Find where the given text appears and provide that cell's center as [X, Y] coordinate. 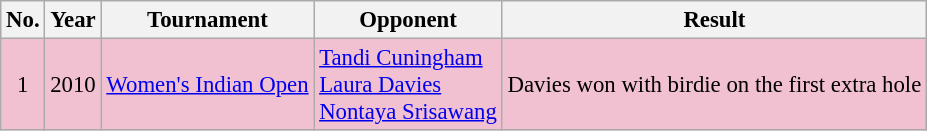
Davies won with birdie on the first extra hole [714, 85]
Tournament [208, 20]
Opponent [408, 20]
Year [73, 20]
1 [23, 85]
Tandi Cuningham Laura Davies Nontaya Srisawang [408, 85]
Women's Indian Open [208, 85]
No. [23, 20]
2010 [73, 85]
Result [714, 20]
